Determine the [X, Y] coordinate at the center of the cell enclosing the given text.  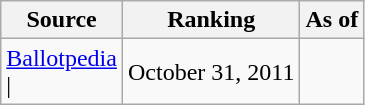
Source [62, 20]
Ranking [210, 20]
Ballotpedia| [62, 72]
October 31, 2011 [210, 72]
As of [332, 20]
